Search for the cell housing the specified text and yield its [X, Y] center coordinate. 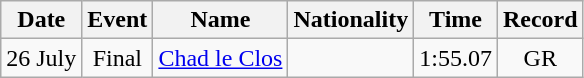
26 July [42, 58]
1:55.07 [456, 58]
Event [118, 20]
Record [540, 20]
Chad le Clos [220, 58]
Name [220, 20]
GR [540, 58]
Final [118, 58]
Nationality [351, 20]
Time [456, 20]
Date [42, 20]
